Determine the [x, y] coordinate at the center of the cell enclosing the given text.  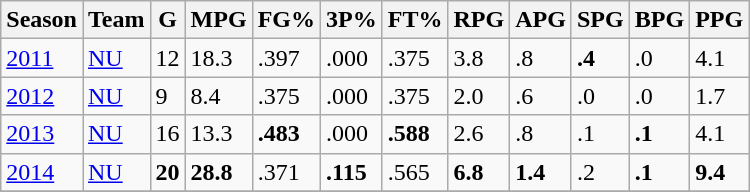
.6 [541, 96]
.2 [600, 172]
.4 [600, 58]
Season [42, 20]
G [168, 20]
6.8 [479, 172]
MPG [218, 20]
18.3 [218, 58]
PPG [720, 20]
.483 [286, 134]
2011 [42, 58]
1.4 [541, 172]
20 [168, 172]
FT% [415, 20]
9 [168, 96]
.371 [286, 172]
8.4 [218, 96]
.397 [286, 58]
2012 [42, 96]
28.8 [218, 172]
.565 [415, 172]
1.7 [720, 96]
Team [116, 20]
SPG [600, 20]
.588 [415, 134]
3P% [352, 20]
2.0 [479, 96]
13.3 [218, 134]
BPG [659, 20]
2013 [42, 134]
12 [168, 58]
APG [541, 20]
RPG [479, 20]
9.4 [720, 172]
FG% [286, 20]
2014 [42, 172]
3.8 [479, 58]
16 [168, 134]
2.6 [479, 134]
.115 [352, 172]
